Locate the cell with the specified text and output its [x, y] center coordinate. 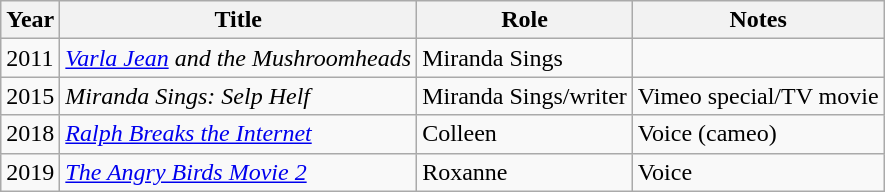
Ralph Breaks the Internet [238, 134]
Notes [758, 20]
Year [30, 20]
Roxanne [525, 172]
Miranda Sings/writer [525, 96]
2018 [30, 134]
Voice (cameo) [758, 134]
Vimeo special/TV movie [758, 96]
2019 [30, 172]
Title [238, 20]
2011 [30, 58]
Miranda Sings [525, 58]
The Angry Birds Movie 2 [238, 172]
Varla Jean and the Mushroomheads [238, 58]
Voice [758, 172]
Miranda Sings: Selp Helf [238, 96]
Colleen [525, 134]
Role [525, 20]
2015 [30, 96]
